Scan for the cell matching the given text and deliver its (X, Y) coordinate at center. 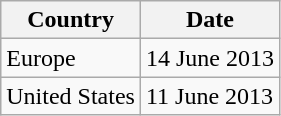
Date (210, 20)
United States (71, 96)
Country (71, 20)
Europe (71, 58)
14 June 2013 (210, 58)
11 June 2013 (210, 96)
